Return the [X, Y] coordinate for the center point of the cell that contains the specified text.  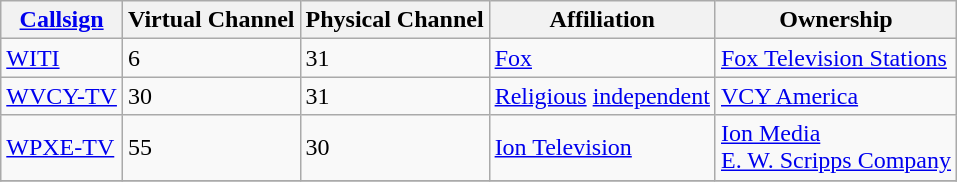
VCY America [836, 96]
WVCY-TV [62, 96]
Callsign [62, 20]
Affiliation [602, 20]
WPXE-TV [62, 148]
Fox [602, 58]
Virtual Channel [211, 20]
Physical Channel [394, 20]
6 [211, 58]
55 [211, 148]
Fox Television Stations [836, 58]
Ion Television [602, 148]
Ion MediaE. W. Scripps Company [836, 148]
Ownership [836, 20]
Religious independent [602, 96]
WITI [62, 58]
